For the text-containing cell, return its midpoint in [x, y] coordinate format. 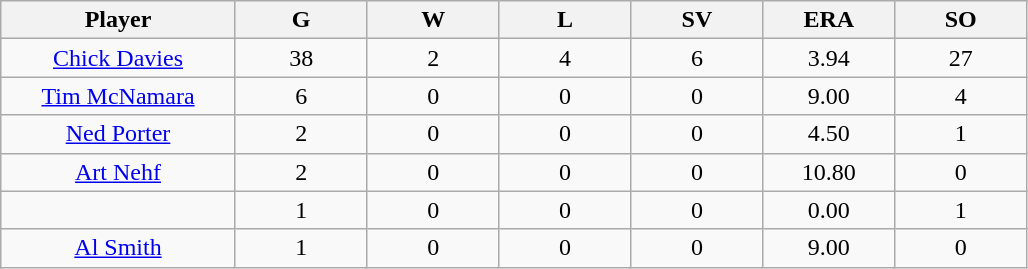
10.80 [829, 172]
Art Nehf [118, 172]
Chick Davies [118, 58]
4.50 [829, 134]
SO [961, 20]
27 [961, 58]
Player [118, 20]
G [301, 20]
W [433, 20]
ERA [829, 20]
0.00 [829, 210]
3.94 [829, 58]
Al Smith [118, 248]
Tim McNamara [118, 96]
L [565, 20]
38 [301, 58]
SV [697, 20]
Ned Porter [118, 134]
